Output the [X, Y] coordinate of the center of the cell containing the given text.  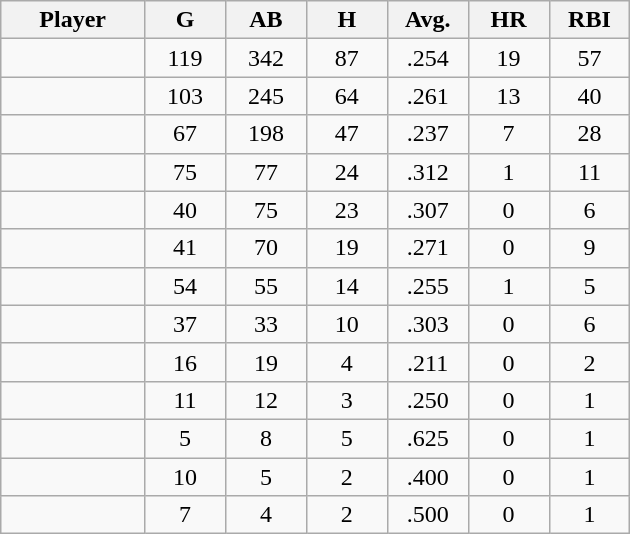
.211 [428, 362]
RBI [590, 20]
.303 [428, 324]
64 [346, 96]
23 [346, 210]
198 [266, 134]
245 [266, 96]
3 [346, 400]
.237 [428, 134]
Player [73, 20]
67 [186, 134]
33 [266, 324]
.500 [428, 515]
.625 [428, 438]
119 [186, 58]
.307 [428, 210]
.254 [428, 58]
.261 [428, 96]
77 [266, 172]
H [346, 20]
.312 [428, 172]
9 [590, 248]
.250 [428, 400]
28 [590, 134]
57 [590, 58]
13 [508, 96]
16 [186, 362]
103 [186, 96]
55 [266, 286]
.400 [428, 477]
Avg. [428, 20]
G [186, 20]
54 [186, 286]
47 [346, 134]
342 [266, 58]
.271 [428, 248]
41 [186, 248]
12 [266, 400]
70 [266, 248]
14 [346, 286]
87 [346, 58]
HR [508, 20]
24 [346, 172]
.255 [428, 286]
8 [266, 438]
AB [266, 20]
37 [186, 324]
